Pinpoint the cell where the given text exists, returning its (x, y) midpoint coordinate. 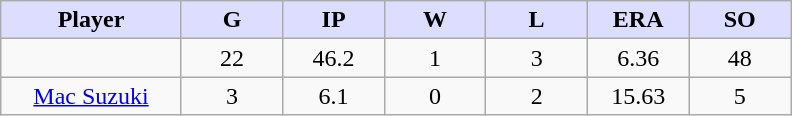
G (232, 20)
6.36 (638, 58)
ERA (638, 20)
1 (435, 58)
15.63 (638, 96)
5 (740, 96)
L (537, 20)
46.2 (334, 58)
2 (537, 96)
IP (334, 20)
Player (92, 20)
SO (740, 20)
0 (435, 96)
W (435, 20)
Mac Suzuki (92, 96)
6.1 (334, 96)
48 (740, 58)
22 (232, 58)
